Pinpoint the cell where the given text exists, returning its [x, y] midpoint coordinate. 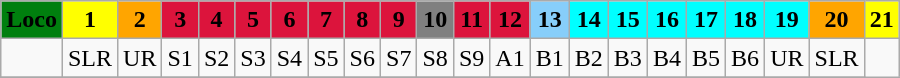
4 [216, 20]
16 [666, 20]
Loco [32, 20]
S8 [435, 58]
21 [882, 20]
S2 [216, 58]
20 [836, 20]
B2 [588, 58]
18 [746, 20]
15 [628, 20]
2 [140, 20]
S3 [253, 58]
14 [588, 20]
10 [435, 20]
8 [362, 20]
A1 [510, 58]
B5 [706, 58]
13 [550, 20]
B3 [628, 58]
B1 [550, 58]
5 [253, 20]
S7 [399, 58]
9 [399, 20]
S6 [362, 58]
12 [510, 20]
1 [90, 20]
S1 [180, 58]
11 [471, 20]
B6 [746, 58]
17 [706, 20]
S5 [326, 58]
B4 [666, 58]
3 [180, 20]
S4 [289, 58]
19 [787, 20]
6 [289, 20]
S9 [471, 58]
7 [326, 20]
